Capture the cell that displays the provided text and extract its [X, Y] central coordinate. 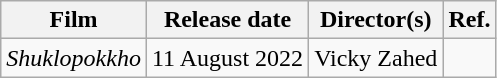
Film [74, 20]
Shuklopokkho [74, 58]
Vicky Zahed [376, 58]
Ref. [470, 20]
Release date [227, 20]
Director(s) [376, 20]
11 August 2022 [227, 58]
